Find where the given text appears and provide that cell's center as (X, Y) coordinate. 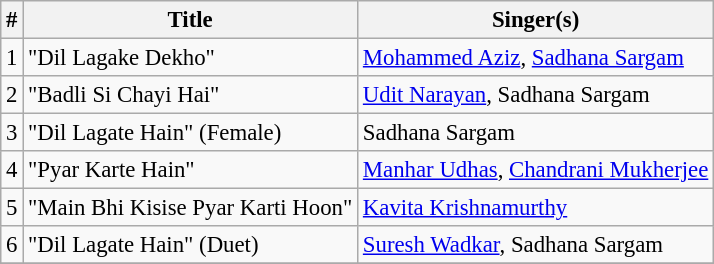
Sadhana Sargam (536, 133)
6 (12, 245)
Mohammed Aziz, Sadhana Sargam (536, 58)
2 (12, 95)
Singer(s) (536, 20)
"Dil Lagate Hain" (Female) (190, 133)
"Main Bhi Kisise Pyar Karti Hoon" (190, 208)
"Pyar Karte Hain" (190, 170)
Udit Narayan, Sadhana Sargam (536, 95)
"Badli Si Chayi Hai" (190, 95)
Suresh Wadkar, Sadhana Sargam (536, 245)
4 (12, 170)
5 (12, 208)
3 (12, 133)
Kavita Krishnamurthy (536, 208)
# (12, 20)
"Dil Lagake Dekho" (190, 58)
1 (12, 58)
Title (190, 20)
Manhar Udhas, Chandrani Mukherjee (536, 170)
"Dil Lagate Hain" (Duet) (190, 245)
